Provide the (X, Y) coordinate of the cell's center where the given text is located.  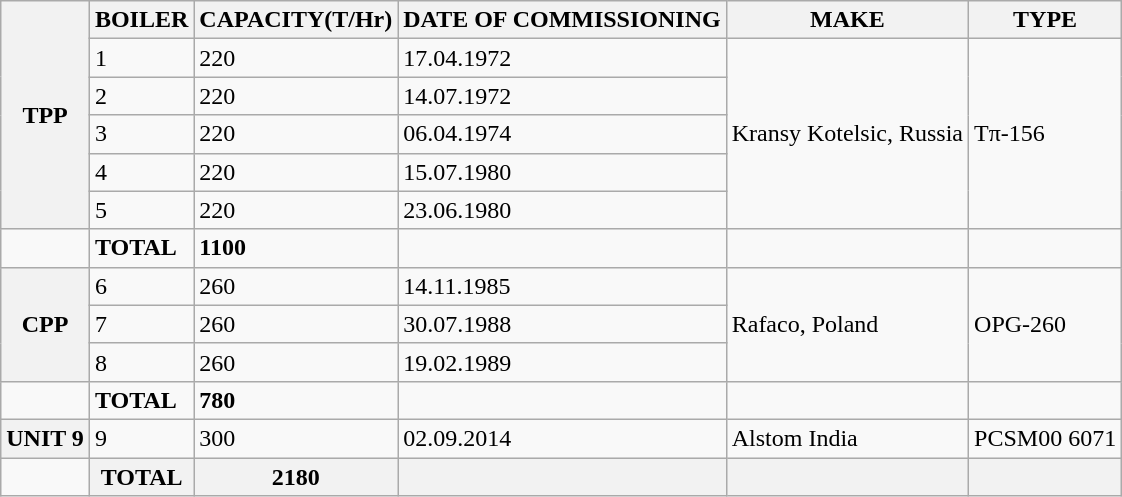
DATE OF COMMISSIONING (562, 20)
4 (141, 172)
2 (141, 96)
MAKE (847, 20)
06.04.1974 (562, 134)
1 (141, 58)
TYPE (1046, 20)
Alstom India (847, 438)
Tπ-156 (1046, 134)
UNIT 9 (46, 438)
BOILER (141, 20)
Kransy Kotelsic, Russia (847, 134)
OPG-260 (1046, 324)
15.07.1980 (562, 172)
14.07.1972 (562, 96)
300 (296, 438)
1100 (296, 248)
19.02.1989 (562, 362)
23.06.1980 (562, 210)
30.07.1988 (562, 324)
CAPACITY(T/Hr) (296, 20)
6 (141, 286)
3 (141, 134)
14.11.1985 (562, 286)
TPP (46, 115)
Rafaco, Poland (847, 324)
2180 (296, 477)
9 (141, 438)
5 (141, 210)
780 (296, 400)
PCSM00 6071 (1046, 438)
02.09.2014 (562, 438)
17.04.1972 (562, 58)
CPP (46, 324)
8 (141, 362)
7 (141, 324)
